Identify which cell holds the provided text, then report its [X, Y] central coordinate. 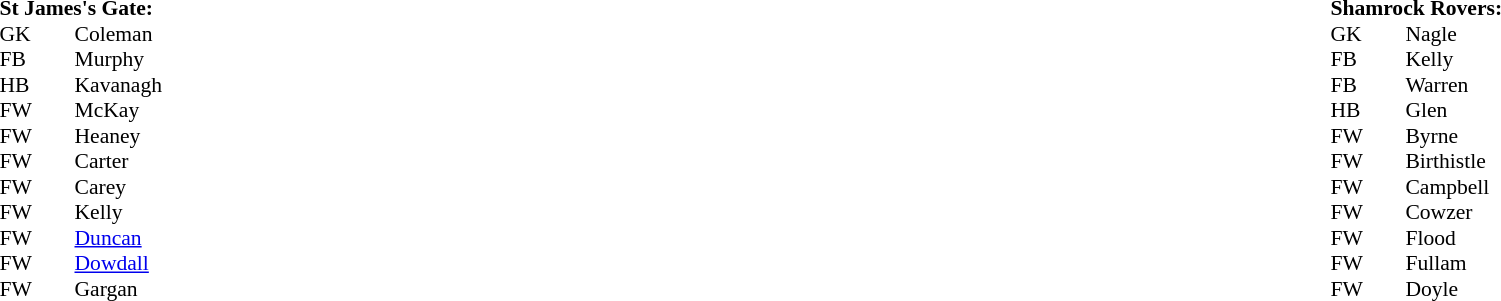
McKay [118, 111]
Murphy [118, 59]
Duncan [118, 238]
Kelly [118, 213]
Carey [118, 187]
Dowdall [118, 263]
Carter [118, 161]
Kavanagh [118, 85]
Heaney [118, 136]
Coleman [118, 34]
